Determine the [x, y] coordinate at the center of the cell enclosing the given text.  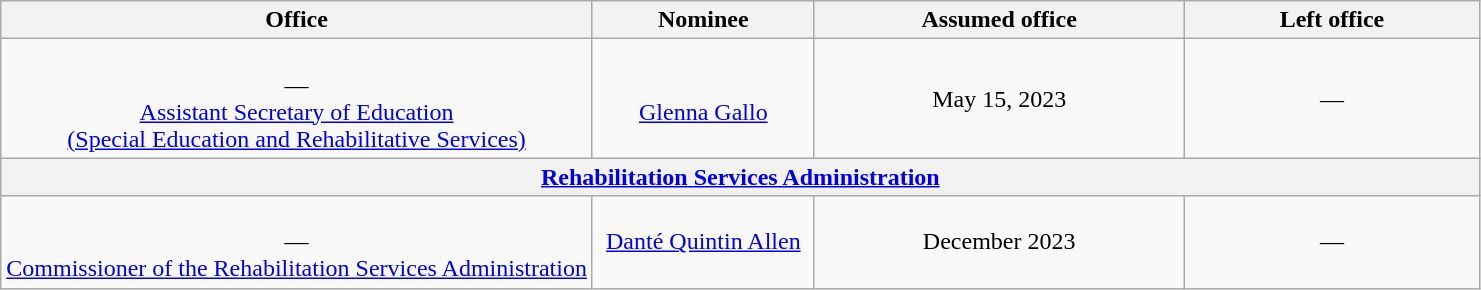
Left office [1332, 20]
Rehabilitation Services Administration [740, 177]
Nominee [703, 20]
Glenna Gallo [703, 98]
May 15, 2023 [999, 98]
Danté Quintin Allen [703, 242]
Assumed office [999, 20]
—Assistant Secretary of Education(Special Education and Rehabilitative Services) [297, 98]
December 2023 [999, 242]
—Commissioner of the Rehabilitation Services Administration [297, 242]
Office [297, 20]
